Determine the [X, Y] coordinate at the center of the cell enclosing the given text.  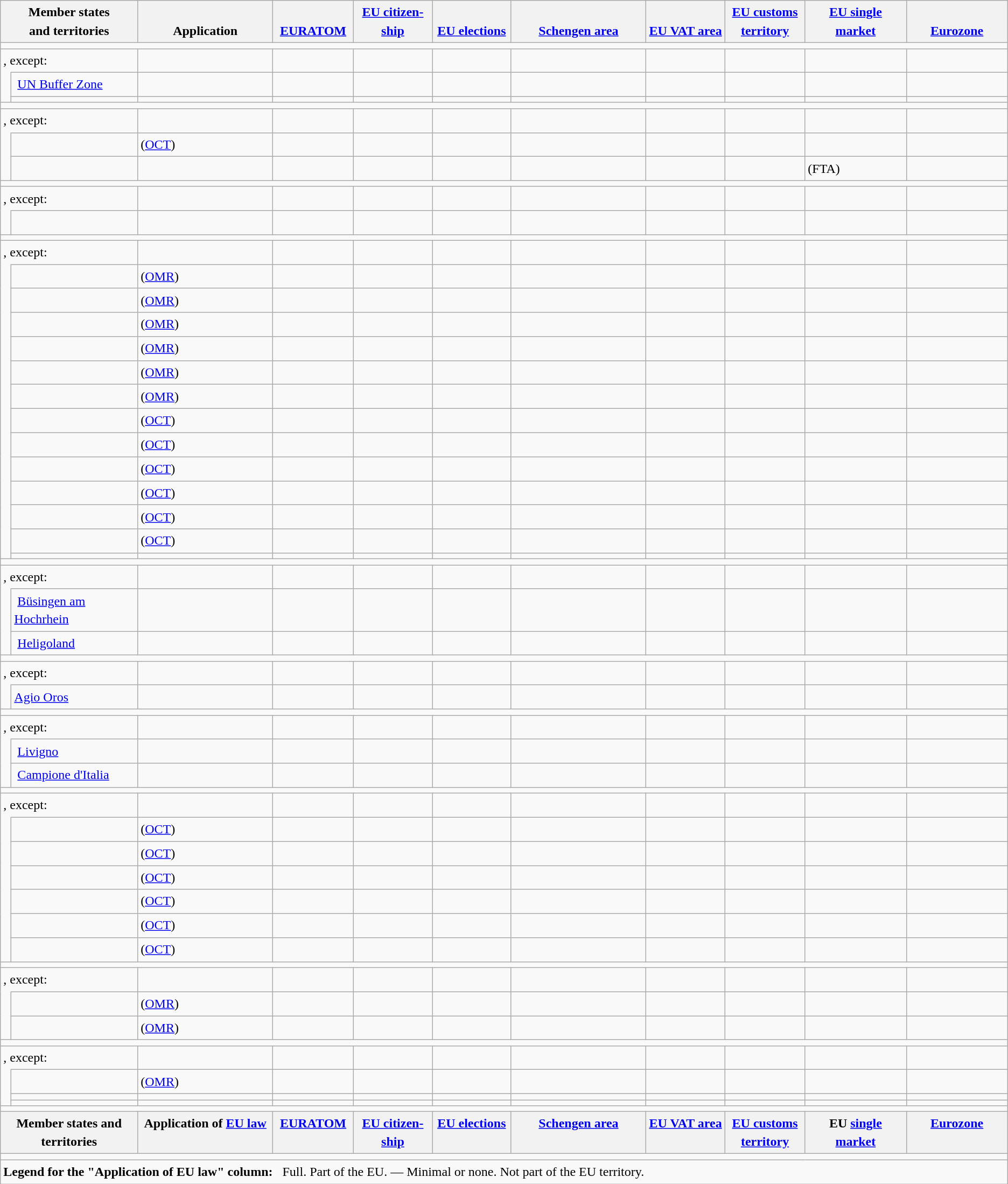
Campione d'Italia [74, 776]
UN Buffer Zone [74, 85]
Agio Oros [74, 697]
Livigno [74, 751]
Application of EU law [206, 1133]
Büsingen am Hochrhein [74, 610]
Application [206, 22]
Heligoland [74, 643]
(FTA) [856, 169]
Legend for the "Application of EU law" column: Full. Part of the EU. — Minimal or none. Not part of the EU territory. [504, 1172]
